Return the [x, y] coordinate for the center point of the cell that contains the specified text.  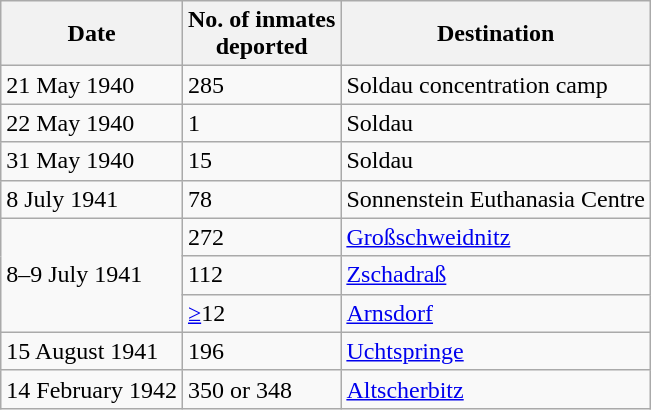
8 July 1941 [92, 199]
272 [261, 237]
Uchtspringe [496, 351]
Destination [496, 34]
22 May 1940 [92, 123]
No. of inmatesdeported [261, 34]
196 [261, 351]
14 February 1942 [92, 389]
Sonnenstein Euthanasia Centre [496, 199]
350 or 348 [261, 389]
Soldau concentration camp [496, 85]
Großschweidnitz [496, 237]
112 [261, 275]
15 August 1941 [92, 351]
Zschadraß [496, 275]
21 May 1940 [92, 85]
Date [92, 34]
15 [261, 161]
285 [261, 85]
Arnsdorf [496, 313]
78 [261, 199]
8–9 July 1941 [92, 275]
1 [261, 123]
≥12 [261, 313]
31 May 1940 [92, 161]
Altscherbitz [496, 389]
